Extract the [x, y] coordinate from the center of the cell holding the provided text.  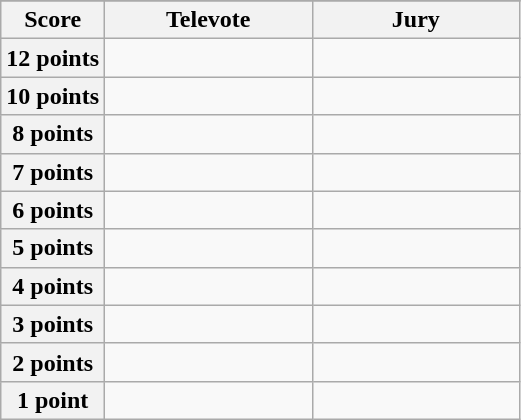
1 point [53, 400]
8 points [53, 134]
5 points [53, 248]
12 points [53, 58]
10 points [53, 96]
Televote [209, 20]
3 points [53, 324]
2 points [53, 362]
4 points [53, 286]
Jury [416, 20]
7 points [53, 172]
Score [53, 20]
6 points [53, 210]
